Search for the cell housing the specified text and yield its (x, y) center coordinate. 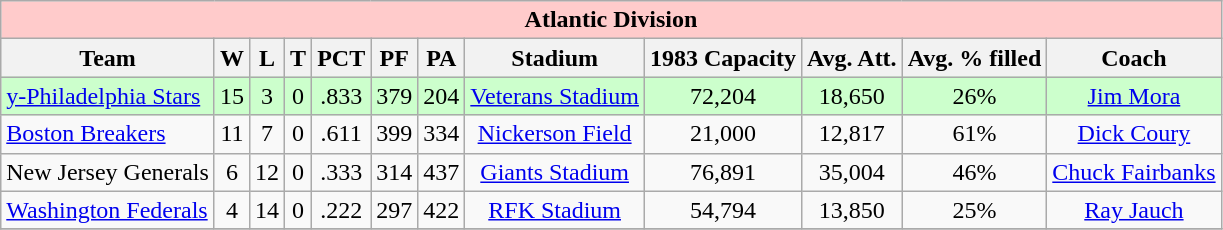
Avg. % filled (974, 58)
437 (442, 172)
379 (394, 96)
T (298, 58)
Veterans Stadium (555, 96)
Team (108, 58)
26% (974, 96)
.333 (342, 172)
7 (266, 134)
Chuck Fairbanks (1134, 172)
Jim Mora (1134, 96)
RFK Stadium (555, 210)
Washington Federals (108, 210)
72,204 (722, 96)
.222 (342, 210)
.611 (342, 134)
204 (442, 96)
422 (442, 210)
Stadium (555, 58)
76,891 (722, 172)
PA (442, 58)
4 (232, 210)
12,817 (852, 134)
18,650 (852, 96)
New Jersey Generals (108, 172)
1983 Capacity (722, 58)
Nickerson Field (555, 134)
46% (974, 172)
Avg. Att. (852, 58)
y-Philadelphia Stars (108, 96)
314 (394, 172)
3 (266, 96)
15 (232, 96)
399 (394, 134)
W (232, 58)
12 (266, 172)
Dick Coury (1134, 134)
11 (232, 134)
25% (974, 210)
Coach (1134, 58)
PCT (342, 58)
L (266, 58)
.833 (342, 96)
35,004 (852, 172)
Atlantic Division (611, 20)
Ray Jauch (1134, 210)
14 (266, 210)
Boston Breakers (108, 134)
PF (394, 58)
21,000 (722, 134)
334 (442, 134)
61% (974, 134)
297 (394, 210)
54,794 (722, 210)
13,850 (852, 210)
6 (232, 172)
Giants Stadium (555, 172)
